Return the [X, Y] coordinate for the center point of the cell that contains the specified text.  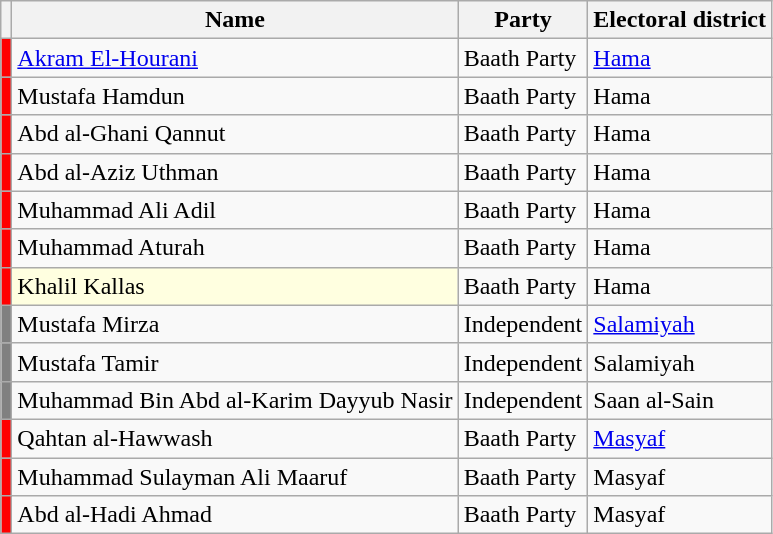
Muhammad Sulayman Ali Maaruf [235, 477]
Mustafa Mirza [235, 324]
Muhammad Ali Adil [235, 210]
Mustafa Tamir [235, 362]
Qahtan al-Hawwash [235, 438]
Electoral district [680, 20]
Abd al-Hadi Ahmad [235, 515]
Abd al-Aziz Uthman [235, 172]
Mustafa Hamdun [235, 96]
Akram El-Hourani [235, 58]
Khalil Kallas [235, 286]
Muhammad Aturah [235, 248]
Name [235, 20]
Party [523, 20]
Muhammad Bin Abd al-Karim Dayyub Nasir [235, 400]
Saan al-Sain [680, 400]
Abd al-Ghani Qannut [235, 134]
